Find where the given text appears and provide that cell's center as [x, y] coordinate. 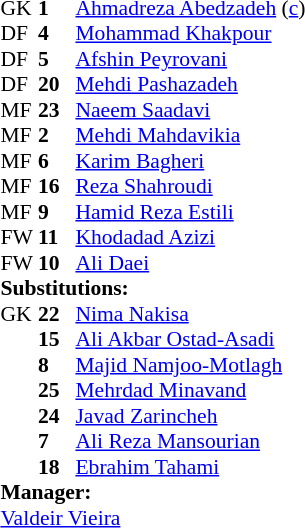
22 [57, 314]
6 [57, 161]
2 [57, 135]
Hamid Reza Estili [190, 212]
9 [57, 212]
5 [57, 59]
Manager: [152, 493]
Substitutions: [152, 289]
18 [57, 467]
25 [57, 391]
Ali Akbar Ostad-Asadi [190, 339]
8 [57, 365]
Mehrdad Minavand [190, 391]
Khodadad Azizi [190, 237]
Majid Namjoo-Motlagh [190, 365]
16 [57, 187]
Mohammad Khakpour [190, 33]
Javad Zarincheh [190, 416]
Ali Reza Mansourian [190, 441]
24 [57, 416]
4 [57, 33]
Ali Daei [190, 263]
GK [19, 314]
Mehdi Pashazadeh [190, 85]
23 [57, 110]
15 [57, 339]
11 [57, 237]
Ebrahim Tahami [190, 467]
7 [57, 441]
Mehdi Mahdavikia [190, 135]
20 [57, 85]
10 [57, 263]
Reza Shahroudi [190, 187]
Naeem Saadavi [190, 110]
Nima Nakisa [190, 314]
Afshin Peyrovani [190, 59]
Karim Bagheri [190, 161]
